Return the [x, y] coordinate for the center point of the cell that contains the specified text.  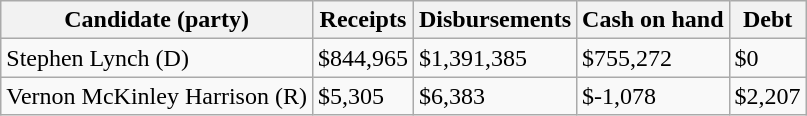
$844,965 [362, 58]
Cash on hand [653, 20]
$1,391,385 [494, 58]
Disbursements [494, 20]
$-1,078 [653, 96]
Stephen Lynch (D) [157, 58]
$5,305 [362, 96]
$6,383 [494, 96]
Vernon McKinley Harrison (R) [157, 96]
Receipts [362, 20]
Candidate (party) [157, 20]
$2,207 [768, 96]
$0 [768, 58]
$755,272 [653, 58]
Debt [768, 20]
